Detect which cell encompasses the target text, then output its (x, y) center coordinate. 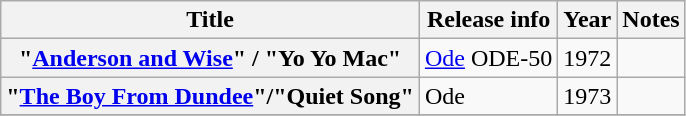
Notes (651, 20)
Release info (488, 20)
Year (588, 20)
1972 (588, 58)
Ode ODE-50 (488, 58)
"The Boy From Dundee"/"Quiet Song" (210, 96)
Title (210, 20)
"Anderson and Wise" / "Yo Yo Mac" (210, 58)
1973 (588, 96)
Ode (488, 96)
